Output the (X, Y) coordinate of the center of the cell containing the given text.  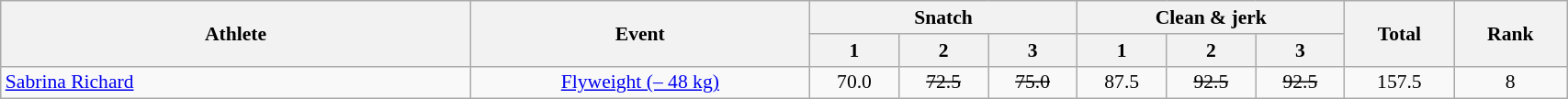
72.5 (944, 82)
70.0 (854, 82)
75.0 (1032, 82)
Athlete (235, 33)
Clean & jerk (1211, 17)
8 (1510, 82)
87.5 (1122, 82)
Total (1400, 33)
Sabrina Richard (235, 82)
157.5 (1400, 82)
Event (639, 33)
Snatch (942, 17)
Rank (1510, 33)
Flyweight (– 48 kg) (639, 82)
